Scan for the cell matching the given text and deliver its [X, Y] coordinate at center. 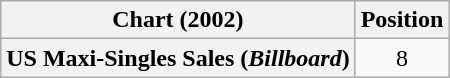
US Maxi-Singles Sales (Billboard) [178, 58]
Chart (2002) [178, 20]
8 [402, 58]
Position [402, 20]
